For the text-containing cell, return its midpoint in (X, Y) coordinate format. 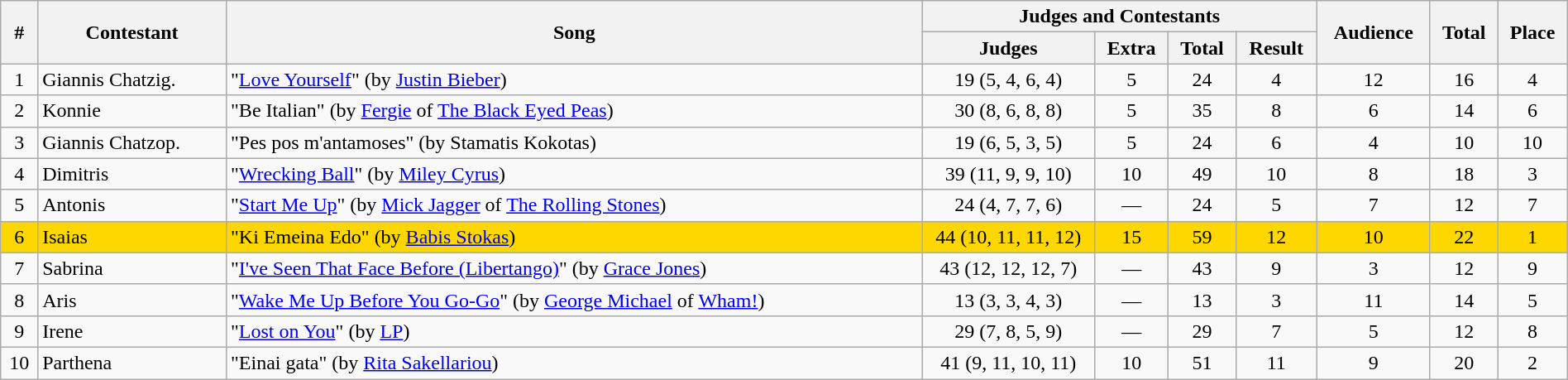
43 (12, 12, 12, 7) (1008, 268)
"Be Italian" (by Fergie of The Black Eyed Peas) (575, 111)
Song (575, 32)
Audience (1373, 32)
51 (1202, 363)
Irene (132, 331)
19 (6, 5, 3, 5) (1008, 142)
Contestant (132, 32)
Result (1276, 48)
"Einai gata" (by Rita Sakellariou) (575, 363)
49 (1202, 174)
"Love Yourself" (by Justin Bieber) (575, 79)
15 (1131, 237)
44 (10, 11, 11, 12) (1008, 237)
Konnie (132, 111)
Parthena (132, 363)
Giannis Chatzig. (132, 79)
24 (4, 7, 7, 6) (1008, 205)
"Ki Emeina Edo" (by Babis Stokas) (575, 237)
18 (1464, 174)
# (20, 32)
39 (11, 9, 9, 10) (1008, 174)
"Wake Me Up Before You Go-Go" (by George Michael of Wham!) (575, 300)
"Wrecking Ball" (by Miley Cyrus) (575, 174)
"Lost on You" (by LP) (575, 331)
35 (1202, 111)
"Start Me Up" (by Mick Jagger of The Rolling Stones) (575, 205)
29 (1202, 331)
41 (9, 11, 10, 11) (1008, 363)
Aris (132, 300)
20 (1464, 363)
"Pes pos m'antamoses" (by Stamatis Kokotas) (575, 142)
30 (8, 6, 8, 8) (1008, 111)
Sabrina (132, 268)
19 (5, 4, 6, 4) (1008, 79)
Extra (1131, 48)
"I've Seen That Face Before (Libertango)" (by Grace Jones) (575, 268)
16 (1464, 79)
Dimitris (132, 174)
29 (7, 8, 5, 9) (1008, 331)
Isaias (132, 237)
Giannis Chatzop. (132, 142)
Antonis (132, 205)
13 (1202, 300)
13 (3, 3, 4, 3) (1008, 300)
43 (1202, 268)
Judges and Contestants (1120, 17)
22 (1464, 237)
59 (1202, 237)
Place (1532, 32)
Judges (1008, 48)
